Extract the [X, Y] coordinate from the center of the cell holding the provided text.  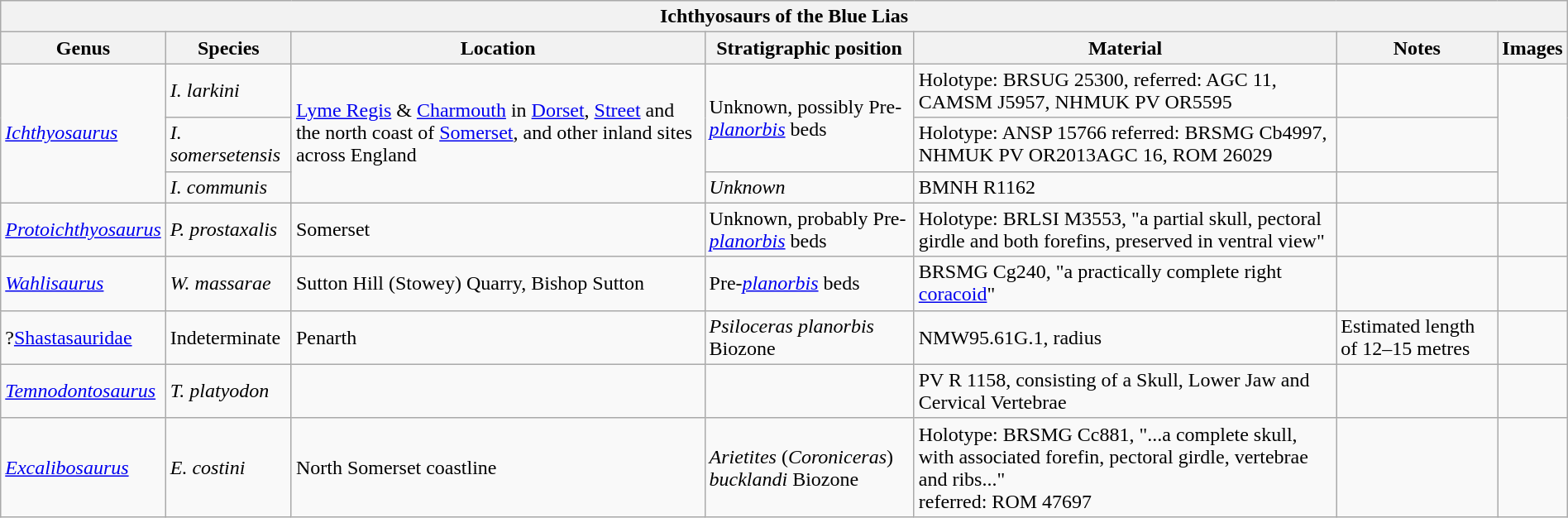
Images [1532, 48]
Ichthyosaurs of the Blue Lias [784, 17]
Pre-planorbis beds [809, 283]
Sutton Hill (Stowey) Quarry, Bishop Sutton [498, 283]
?Shastasauridae [84, 338]
Unknown, probably Pre-planorbis beds [809, 230]
Species [228, 48]
Temnodontosaurus [84, 391]
Psiloceras planorbis Biozone [809, 338]
Indeterminate [228, 338]
Genus [84, 48]
Holotype: ANSP 15766 referred: BRSMG Cb4997, NHMUK PV OR2013AGC 16, ROM 26029 [1125, 144]
Somerset [498, 230]
Estimated length of 12–15 metres [1417, 338]
BMNH R1162 [1125, 187]
P. prostaxalis [228, 230]
E. costini [228, 467]
Unknown, possibly Pre-planorbis beds [809, 118]
Protoichthyosaurus [84, 230]
PV R 1158, consisting of a Skull, Lower Jaw and Cervical Vertebrae [1125, 391]
Wahlisaurus [84, 283]
BRSMG Cg240, "a practically complete right coracoid" [1125, 283]
North Somerset coastline [498, 467]
W. massarae [228, 283]
Material [1125, 48]
Notes [1417, 48]
T. platyodon [228, 391]
Penarth [498, 338]
Location [498, 48]
Holotype: BRSUG 25300, referred: AGC 11, CAMSM J5957, NHMUK PV OR5595 [1125, 91]
Unknown [809, 187]
Excalibosaurus [84, 467]
Lyme Regis & Charmouth in Dorset, Street and the north coast of Somerset, and other inland sites across England [498, 133]
Stratigraphic position [809, 48]
I. larkini [228, 91]
Ichthyosaurus [84, 133]
Holotype: BRLSI M3553, "a partial skull, pectoral girdle and both forefins, preserved in ventral view" [1125, 230]
I. communis [228, 187]
NMW95.61G.1, radius [1125, 338]
Holotype: BRSMG Cc881, "...a complete skull, with associated forefin, pectoral girdle, vertebrae and ribs..."referred: ROM 47697 [1125, 467]
Arietites (Coroniceras) bucklandi Biozone [809, 467]
I. somersetensis [228, 144]
